Search for the cell housing the specified text and yield its [X, Y] center coordinate. 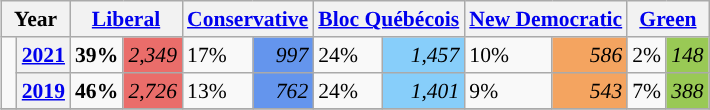
Green [668, 19]
39% [96, 55]
388 [688, 91]
2,349 [152, 55]
543 [590, 91]
7% [646, 91]
13% [218, 91]
17% [218, 55]
2% [646, 55]
997 [284, 55]
586 [590, 55]
9% [508, 91]
762 [284, 91]
1,401 [423, 91]
10% [508, 55]
1,457 [423, 55]
46% [96, 91]
Conservative [248, 19]
2021 [44, 55]
148 [688, 55]
2,726 [152, 91]
Year [36, 19]
Bloc Québécois [388, 19]
Liberal [126, 19]
2019 [44, 91]
New Democratic [546, 19]
